Provide the (x, y) coordinate of the cell's center where the given text is located.  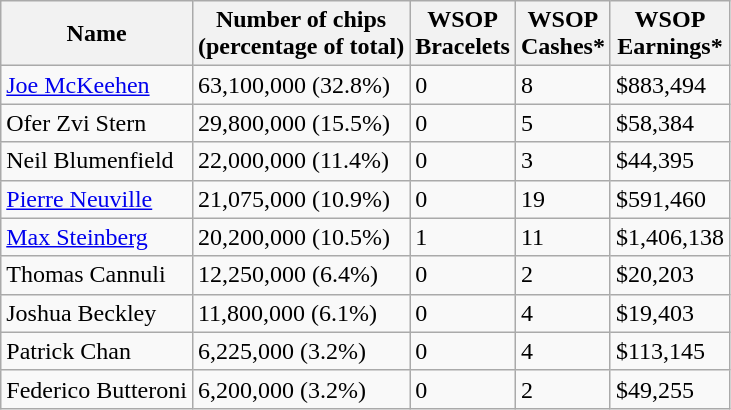
$49,255 (670, 389)
6,200,000 (3.2%) (300, 389)
20,200,000 (10.5%) (300, 237)
22,000,000 (11.4%) (300, 161)
Federico Butteroni (97, 389)
63,100,000 (32.8%) (300, 85)
19 (562, 199)
$58,384 (670, 123)
3 (562, 161)
8 (562, 85)
11 (562, 237)
1 (463, 237)
Joe McKeehen (97, 85)
5 (562, 123)
Thomas Cannuli (97, 275)
Max Steinberg (97, 237)
WSOPCashes* (562, 34)
$44,395 (670, 161)
21,075,000 (10.9%) (300, 199)
WSOPEarnings* (670, 34)
29,800,000 (15.5%) (300, 123)
$591,460 (670, 199)
6,225,000 (3.2%) (300, 351)
$113,145 (670, 351)
Neil Blumenfield (97, 161)
WSOPBracelets (463, 34)
$1,406,138 (670, 237)
Pierre Neuville (97, 199)
11,800,000 (6.1%) (300, 313)
$883,494 (670, 85)
Ofer Zvi Stern (97, 123)
Joshua Beckley (97, 313)
$20,203 (670, 275)
Patrick Chan (97, 351)
Number of chips(percentage of total) (300, 34)
$19,403 (670, 313)
12,250,000 (6.4%) (300, 275)
Name (97, 34)
